From the cell containing the given text, extract its center point as [X, Y] coordinate. 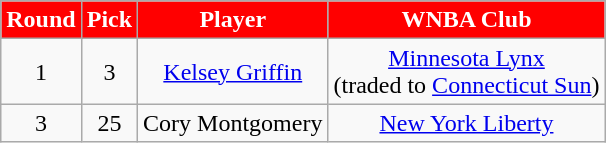
Round [41, 20]
Player [233, 20]
Kelsey Griffin [233, 72]
New York Liberty [466, 123]
WNBA Club [466, 20]
Cory Montgomery [233, 123]
Minnesota Lynx(traded to Connecticut Sun) [466, 72]
25 [109, 123]
1 [41, 72]
Pick [109, 20]
